Provide the (x, y) coordinate of the cell's center where the given text is located.  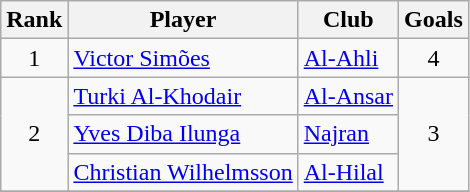
3 (434, 134)
Yves Diba Ilunga (183, 134)
Victor Simões (183, 58)
Club (348, 20)
4 (434, 58)
Rank (34, 20)
Player (183, 20)
Goals (434, 20)
Christian Wilhelmsson (183, 172)
1 (34, 58)
2 (34, 134)
Najran (348, 134)
Turki Al-Khodair (183, 96)
Al-Ahli (348, 58)
Al-Ansar (348, 96)
Al-Hilal (348, 172)
